From the cell containing the given text, extract its center point as (x, y) coordinate. 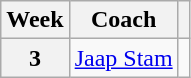
Week (35, 20)
Coach (124, 20)
Jaap Stam (124, 58)
3 (35, 58)
